Return the (X, Y) coordinate for the center point of the cell that contains the specified text.  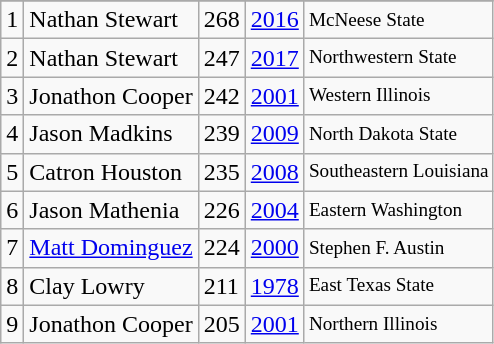
Stephen F. Austin (398, 248)
5 (12, 172)
4 (12, 134)
Southeastern Louisiana (398, 172)
North Dakota State (398, 134)
8 (12, 286)
2017 (274, 58)
McNeese State (398, 20)
Jason Madkins (111, 134)
East Texas State (398, 286)
1978 (274, 286)
226 (222, 210)
2000 (274, 248)
242 (222, 96)
Northern Illinois (398, 324)
7 (12, 248)
2 (12, 58)
235 (222, 172)
2009 (274, 134)
Western Illinois (398, 96)
205 (222, 324)
2004 (274, 210)
211 (222, 286)
239 (222, 134)
2016 (274, 20)
2008 (274, 172)
6 (12, 210)
9 (12, 324)
268 (222, 20)
3 (12, 96)
Northwestern State (398, 58)
Catron Houston (111, 172)
224 (222, 248)
Eastern Washington (398, 210)
247 (222, 58)
Jason Mathenia (111, 210)
Clay Lowry (111, 286)
Matt Dominguez (111, 248)
1 (12, 20)
